Capture the cell that displays the provided text and extract its (X, Y) central coordinate. 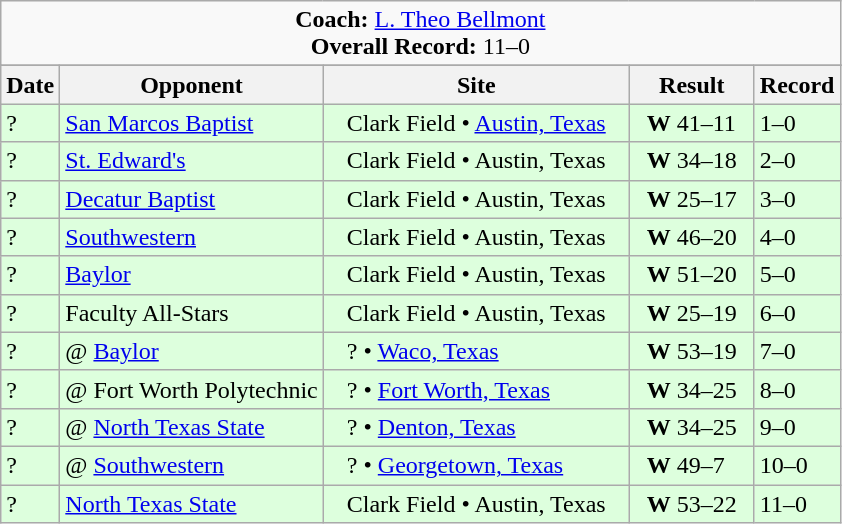
10–0 (797, 465)
? • Denton, Texas (476, 427)
@ North Texas State (192, 427)
? • Waco, Texas (476, 351)
? • Georgetown, Texas (476, 465)
6–0 (797, 313)
Coach: L. Theo BellmontOverall Record: 11–0 (420, 34)
Baylor (192, 275)
W 53–19 (692, 351)
2–0 (797, 161)
Opponent (192, 85)
9–0 (797, 427)
Site (476, 85)
7–0 (797, 351)
St. Edward's (192, 161)
8–0 (797, 389)
W 25–19 (692, 313)
11–0 (797, 503)
Date (30, 85)
W 46–20 (692, 237)
North Texas State (192, 503)
4–0 (797, 237)
W 25–17 (692, 199)
@ Fort Worth Polytechnic (192, 389)
@ Southwestern (192, 465)
5–0 (797, 275)
1–0 (797, 123)
Faculty All-Stars (192, 313)
3–0 (797, 199)
Record (797, 85)
@ Baylor (192, 351)
W 51–20 (692, 275)
W 49–7 (692, 465)
W 41–11 (692, 123)
Result (692, 85)
Decatur Baptist (192, 199)
? • Fort Worth, Texas (476, 389)
San Marcos Baptist (192, 123)
W 34–18 (692, 161)
W 53–22 (692, 503)
Southwestern (192, 237)
